Detect which cell encompasses the target text, then output its [x, y] center coordinate. 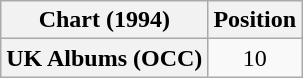
Position [255, 20]
Chart (1994) [104, 20]
UK Albums (OCC) [104, 58]
10 [255, 58]
